Pinpoint the cell where the given text exists, returning its [X, Y] midpoint coordinate. 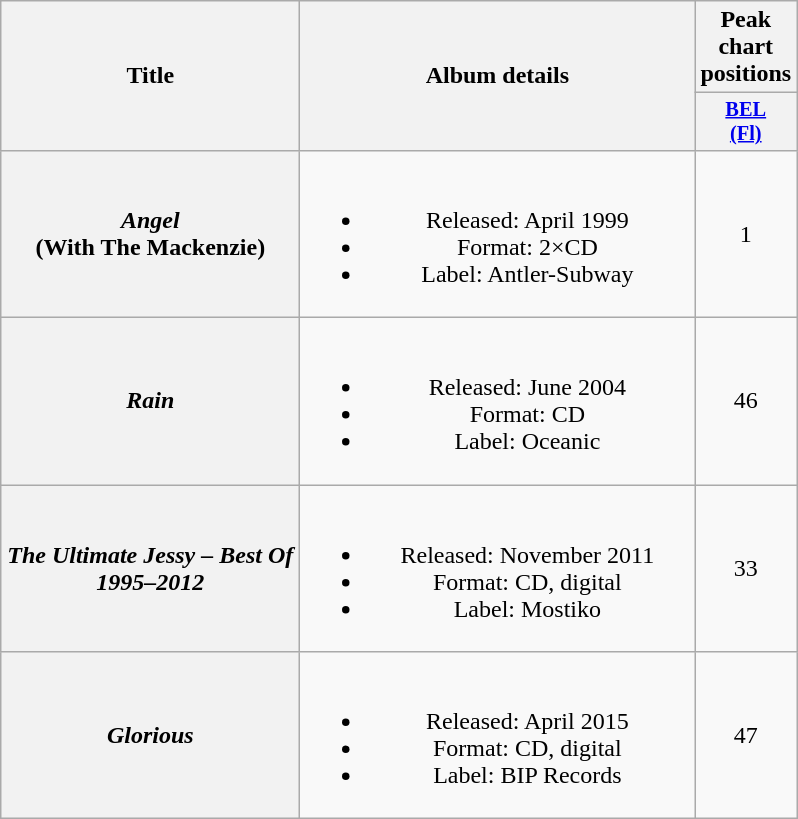
46 [746, 402]
Title [150, 76]
Rain [150, 402]
Glorious [150, 736]
1 [746, 234]
The Ultimate Jessy – Best Of 1995–2012 [150, 568]
Peak chartpositions [746, 47]
33 [746, 568]
Angel (With The Mackenzie) [150, 234]
Released: April 2015Format: CD, digitalLabel: BIP Records [498, 736]
47 [746, 736]
Released: April 1999Format: 2×CDLabel: Antler-Subway [498, 234]
BEL(Fl) [746, 122]
Album details [498, 76]
Released: November 2011Format: CD, digitalLabel: Mostiko [498, 568]
Released: June 2004Format: CDLabel: Oceanic [498, 402]
